Find where the given text appears and provide that cell's center as [X, Y] coordinate. 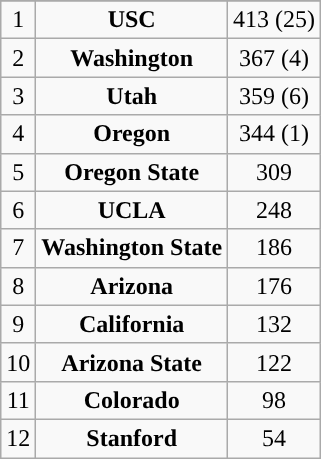
5 [18, 172]
Washington State [132, 248]
Arizona State [132, 362]
USC [132, 20]
122 [274, 362]
98 [274, 400]
California [132, 324]
176 [274, 286]
8 [18, 286]
4 [18, 134]
Colorado [132, 400]
Oregon [132, 134]
7 [18, 248]
12 [18, 438]
413 (25) [274, 20]
Stanford [132, 438]
UCLA [132, 210]
2 [18, 58]
309 [274, 172]
367 (4) [274, 58]
6 [18, 210]
11 [18, 400]
186 [274, 248]
Washington [132, 58]
1 [18, 20]
132 [274, 324]
10 [18, 362]
248 [274, 210]
Arizona [132, 286]
54 [274, 438]
359 (6) [274, 96]
3 [18, 96]
9 [18, 324]
Oregon State [132, 172]
Utah [132, 96]
344 (1) [274, 134]
